Locate the cell with the specified text and output its [X, Y] center coordinate. 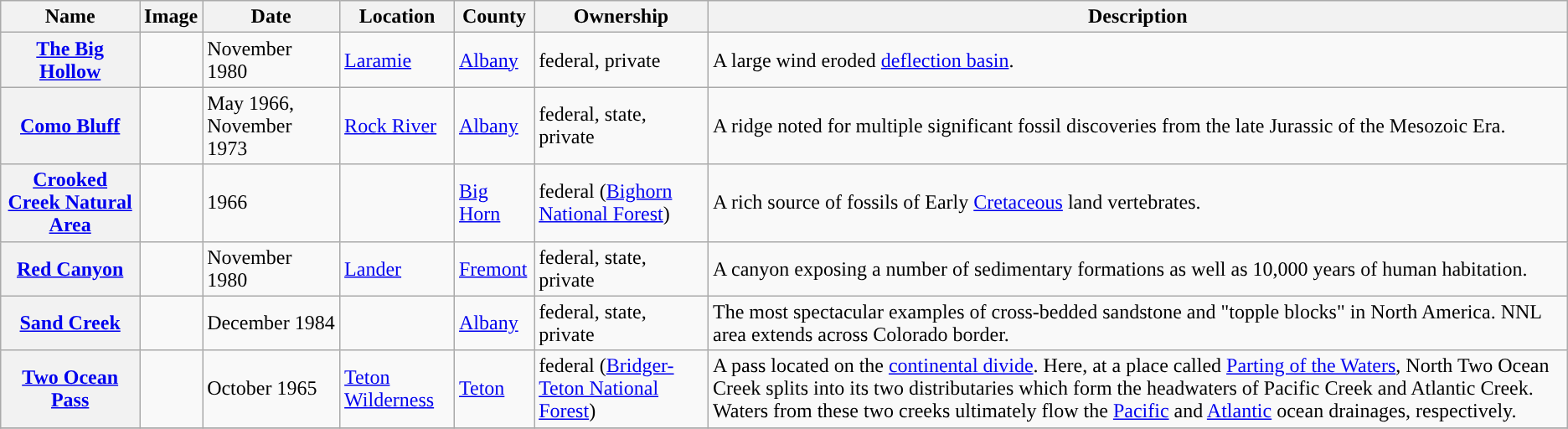
Image [171, 17]
Sand Creek [70, 323]
Ownership [622, 17]
Rock River [397, 126]
Date [271, 17]
Location [397, 17]
Teton Wilderness [397, 389]
federal (Bighorn National Forest) [622, 203]
federal (Bridger-Teton National Forest) [622, 389]
May 1966, November 1973 [271, 126]
Red Canyon [70, 268]
1966 [271, 203]
Name [70, 17]
Fremont [494, 268]
federal, private [622, 60]
A large wind eroded deflection basin. [1137, 60]
Big Horn [494, 203]
Crooked Creek Natural Area [70, 203]
County [494, 17]
December 1984 [271, 323]
A rich source of fossils of Early Cretaceous land vertebrates. [1137, 203]
Como Bluff [70, 126]
The most spectacular examples of cross-bedded sandstone and "topple blocks" in North America. NNL area extends across Colorado border. [1137, 323]
Teton [494, 389]
A ridge noted for multiple significant fossil discoveries from the late Jurassic of the Mesozoic Era. [1137, 126]
October 1965 [271, 389]
Laramie [397, 60]
Two Ocean Pass [70, 389]
A canyon exposing a number of sedimentary formations as well as 10,000 years of human habitation. [1137, 268]
The Big Hollow [70, 60]
Description [1137, 17]
Lander [397, 268]
